Find where the given text appears and provide that cell's center as (X, Y) coordinate. 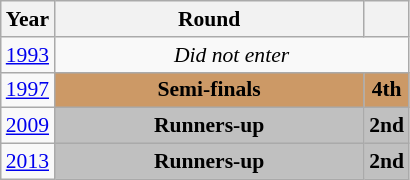
Semi-finals (209, 90)
1993 (28, 55)
Year (28, 19)
2013 (28, 162)
Did not enter (232, 55)
4th (386, 90)
Round (209, 19)
1997 (28, 90)
2009 (28, 126)
